Pinpoint the cell where the given text exists, returning its (x, y) midpoint coordinate. 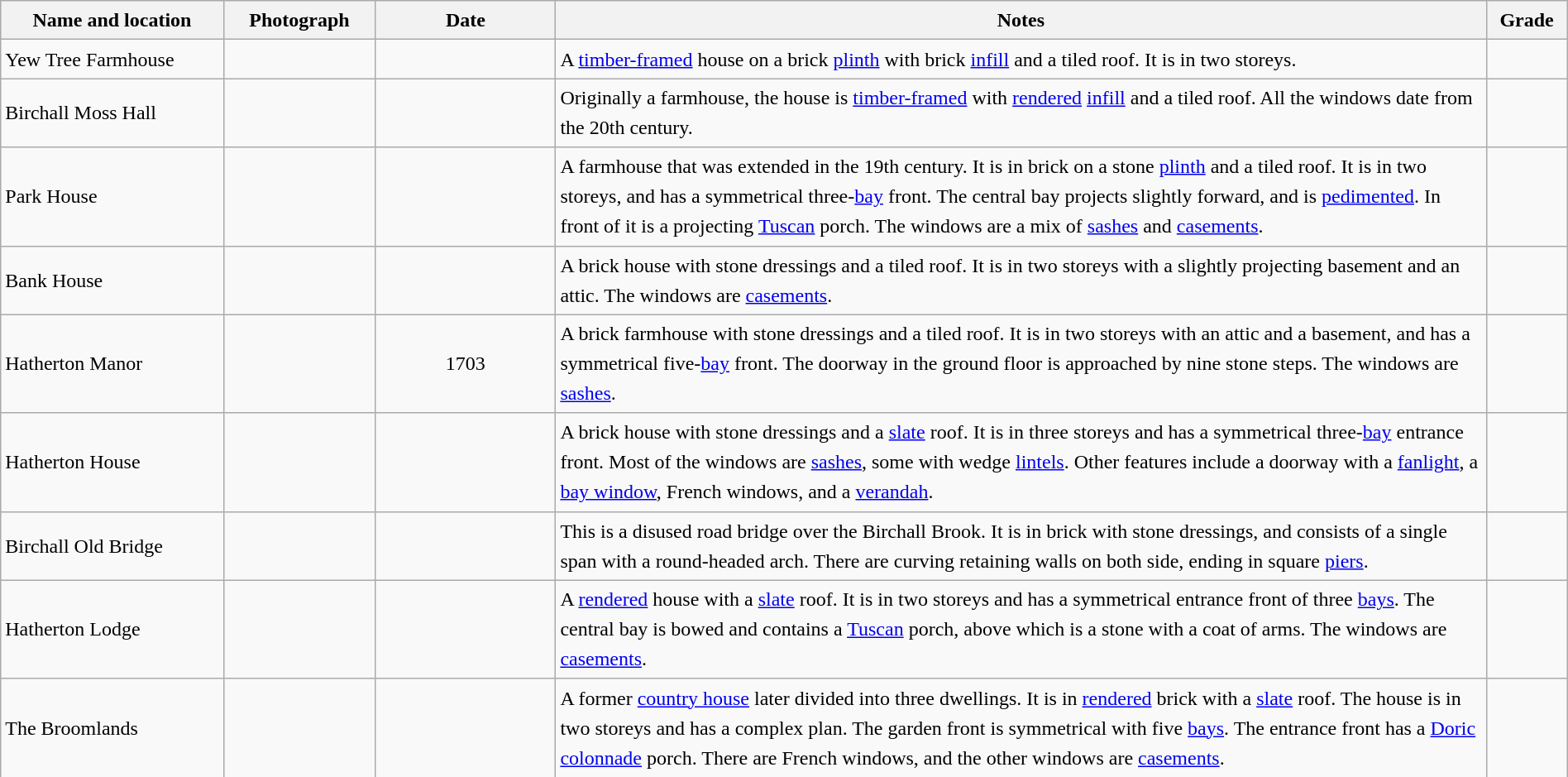
A timber-framed house on a brick plinth with brick infill and a tiled roof. It is in two storeys. (1021, 60)
Birchall Old Bridge (112, 546)
Photograph (299, 20)
Yew Tree Farmhouse (112, 60)
Hatherton House (112, 462)
1703 (466, 364)
Birchall Moss Hall (112, 113)
Date (466, 20)
Originally a farmhouse, the house is timber-framed with rendered infill and a tiled roof. All the windows date from the 20th century. (1021, 113)
Hatherton Manor (112, 364)
Park House (112, 197)
Bank House (112, 280)
The Broomlands (112, 728)
Grade (1527, 20)
Name and location (112, 20)
Notes (1021, 20)
Hatherton Lodge (112, 629)
